Capture the cell that displays the provided text and extract its [X, Y] central coordinate. 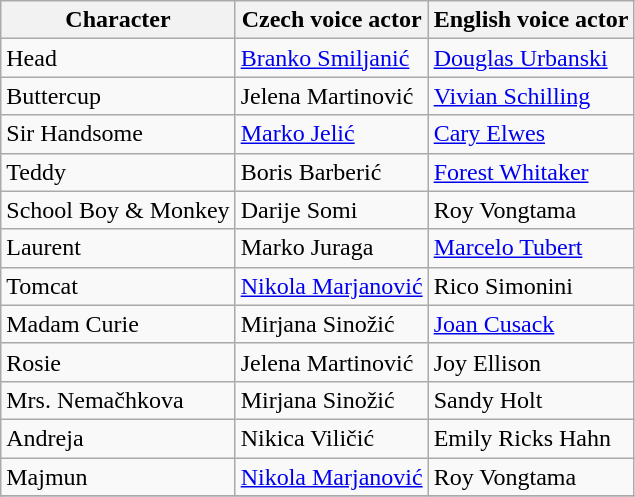
Darije Somi [332, 210]
Character [118, 20]
Vivian Schilling [531, 96]
Sir Handsome [118, 134]
School Boy & Monkey [118, 210]
Forest Whitaker [531, 172]
Cary Elwes [531, 134]
Madam Curie [118, 324]
Joy Ellison [531, 362]
English voice actor [531, 20]
Marko Jelić [332, 134]
Tomcat [118, 286]
Joan Cusack [531, 324]
Andreja [118, 438]
Sandy Holt [531, 400]
Buttercup [118, 96]
Czech voice actor [332, 20]
Emily Ricks Hahn [531, 438]
Teddy [118, 172]
Laurent [118, 248]
Marko Juraga [332, 248]
Rosie [118, 362]
Mrs. Nemačhkova [118, 400]
Majmun [118, 477]
Rico Simonini [531, 286]
Head [118, 58]
Boris Barberić [332, 172]
Marcelo Tubert [531, 248]
Nikica Viličić [332, 438]
Douglas Urbanski [531, 58]
Branko Smiljanić [332, 58]
